Identify which cell holds the provided text, then report its [x, y] central coordinate. 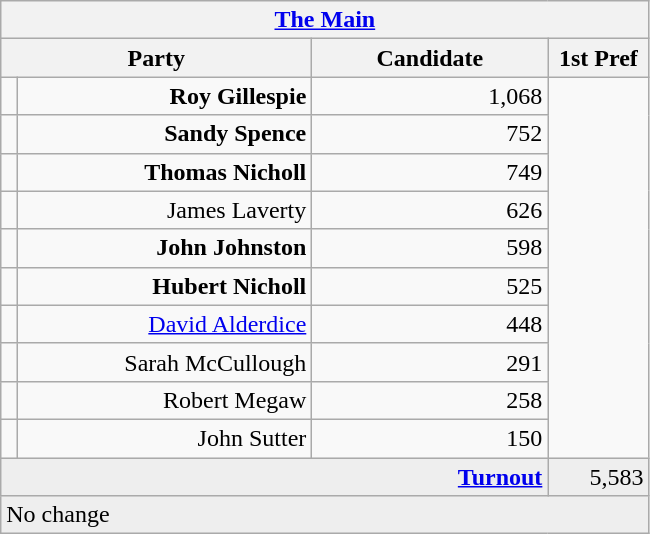
1st Pref [598, 58]
291 [430, 362]
James Laverty [165, 210]
5,583 [598, 477]
Roy Gillespie [165, 96]
John Sutter [165, 438]
David Alderdice [165, 324]
No change [325, 515]
150 [430, 438]
Sarah McCullough [165, 362]
598 [430, 248]
Thomas Nicholl [165, 172]
448 [430, 324]
John Johnston [165, 248]
Turnout [274, 477]
752 [430, 134]
258 [430, 400]
525 [430, 286]
Hubert Nicholl [165, 286]
Robert Megaw [165, 400]
Sandy Spence [165, 134]
Party [156, 58]
1,068 [430, 96]
The Main [325, 20]
626 [430, 210]
749 [430, 172]
Candidate [430, 58]
